Return the [x, y] coordinate for the center point of the cell that contains the specified text.  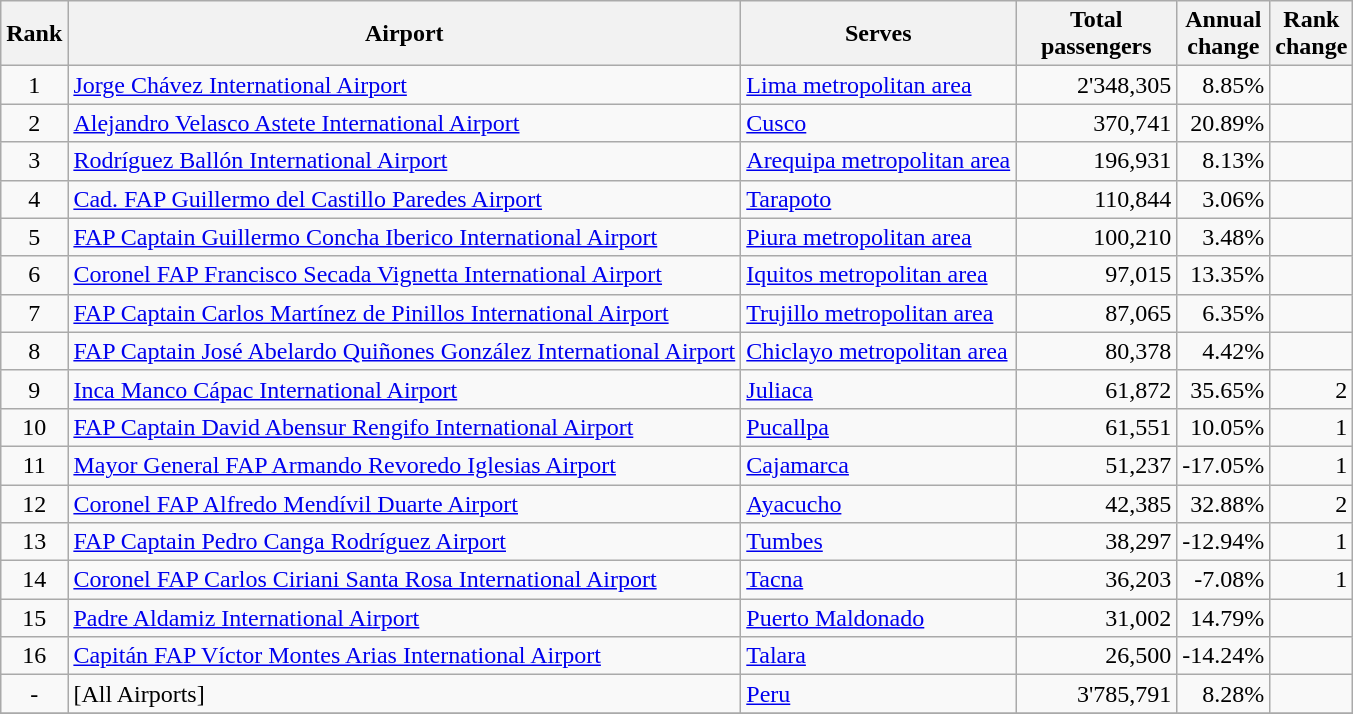
32.88% [1224, 503]
Tumbes [878, 542]
10 [34, 427]
370,741 [1096, 123]
20.89% [1224, 123]
4.42% [1224, 351]
FAP Captain Pedro Canga Rodríguez Airport [404, 542]
110,844 [1096, 199]
Arequipa metropolitan area [878, 161]
8.85% [1224, 85]
9 [34, 389]
Capitán FAP Víctor Montes Arias International Airport [404, 656]
Lima metropolitan area [878, 85]
Peru [878, 694]
Iquitos metropolitan area [878, 275]
97,015 [1096, 275]
Piura metropolitan area [878, 237]
-17.05% [1224, 465]
FAP Captain José Abelardo Quiñones González International Airport [404, 351]
Alejandro Velasco Astete International Airport [404, 123]
8.28% [1224, 694]
80,378 [1096, 351]
Jorge Chávez International Airport [404, 85]
-12.94% [1224, 542]
Rodríguez Ballón International Airport [404, 161]
- [34, 694]
Serves [878, 34]
Coronel FAP Francisco Secada Vignetta International Airport [404, 275]
15 [34, 618]
61,872 [1096, 389]
31,002 [1096, 618]
Chiclayo metropolitan area [878, 351]
Padre Aldamiz International Airport [404, 618]
61,551 [1096, 427]
16 [34, 656]
14.79% [1224, 618]
[All Airports] [404, 694]
Mayor General FAP Armando Revoredo Iglesias Airport [404, 465]
4 [34, 199]
3.06% [1224, 199]
7 [34, 313]
196,931 [1096, 161]
100,210 [1096, 237]
14 [34, 580]
6 [34, 275]
Rank [34, 34]
3.48% [1224, 237]
8 [34, 351]
13.35% [1224, 275]
Coronel FAP Carlos Ciriani Santa Rosa International Airport [404, 580]
-14.24% [1224, 656]
26,500 [1096, 656]
Cad. FAP Guillermo del Castillo Paredes Airport [404, 199]
13 [34, 542]
Pucallpa [878, 427]
Tarapoto [878, 199]
36,203 [1096, 580]
Inca Manco Cápac International Airport [404, 389]
2'348,305 [1096, 85]
Totalpassengers [1096, 34]
Talara [878, 656]
FAP Captain Guillermo Concha Iberico International Airport [404, 237]
87,065 [1096, 313]
Rankchange [1312, 34]
Tacna [878, 580]
3 [34, 161]
38,297 [1096, 542]
FAP Captain Carlos Martínez de Pinillos International Airport [404, 313]
42,385 [1096, 503]
35.65% [1224, 389]
51,237 [1096, 465]
6.35% [1224, 313]
Juliaca [878, 389]
Annualchange [1224, 34]
5 [34, 237]
8.13% [1224, 161]
11 [34, 465]
Airport [404, 34]
10.05% [1224, 427]
-7.08% [1224, 580]
FAP Captain David Abensur Rengifo International Airport [404, 427]
3'785,791 [1096, 694]
Cajamarca [878, 465]
Puerto Maldonado [878, 618]
12 [34, 503]
Coronel FAP Alfredo Mendívil Duarte Airport [404, 503]
Ayacucho [878, 503]
Trujillo metropolitan area [878, 313]
Cusco [878, 123]
